Detect which cell encompasses the target text, then output its [x, y] center coordinate. 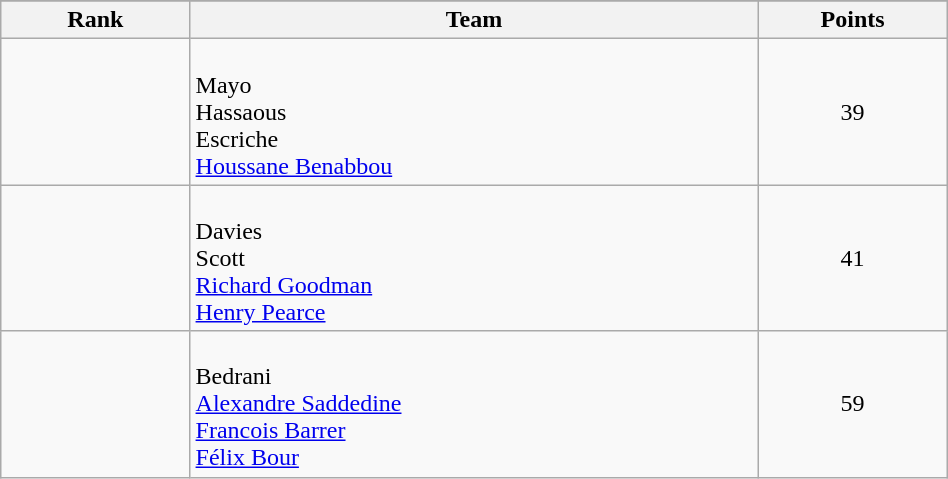
BedraniAlexandre SaddedineFrancois BarrerFélix Bour [474, 404]
Team [474, 20]
Rank [96, 20]
39 [852, 112]
59 [852, 404]
MayoHassaousEscricheHoussane Benabbou [474, 112]
Points [852, 20]
DaviesScottRichard GoodmanHenry Pearce [474, 258]
41 [852, 258]
